Provide the (X, Y) coordinate of the cell's center where the given text is located.  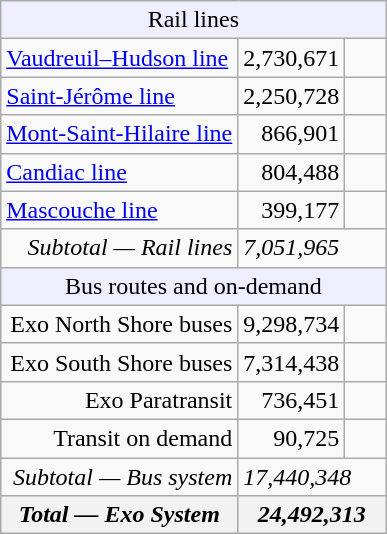
7,314,438 (292, 362)
Rail lines (194, 20)
24,492,313 (312, 515)
Total — Exo System (120, 515)
Exo North Shore buses (120, 324)
9,298,734 (292, 324)
Candiac line (120, 172)
2,250,728 (292, 96)
Subtotal — Bus system (120, 477)
2,730,671 (292, 58)
Transit on demand (120, 438)
Subtotal — Rail lines (120, 248)
Bus routes and on-demand (194, 286)
Exo Paratransit (120, 400)
Mont-Saint-Hilaire line (120, 134)
804,488 (292, 172)
Exo South Shore buses (120, 362)
736,451 (292, 400)
Mascouche line (120, 210)
Vaudreuil–Hudson line (120, 58)
399,177 (292, 210)
90,725 (292, 438)
7,051,965 (312, 248)
Saint-Jérôme line (120, 96)
17,440,348 (312, 477)
866,901 (292, 134)
